Output the (x, y) coordinate of the center of the cell containing the given text.  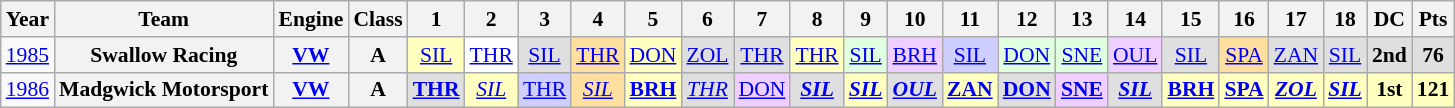
3 (544, 19)
2 (492, 19)
15 (1190, 19)
Year (28, 19)
16 (1244, 19)
121 (1434, 90)
7 (762, 19)
Swallow Racing (164, 55)
Class (378, 19)
1 (436, 19)
Team (164, 19)
10 (914, 19)
Pts (1434, 19)
6 (707, 19)
Engine (310, 19)
18 (1345, 19)
14 (1135, 19)
4 (598, 19)
1st (1390, 90)
76 (1434, 55)
8 (816, 19)
13 (1082, 19)
12 (1027, 19)
Madgwick Motorsport (164, 90)
9 (866, 19)
1985 (28, 55)
DC (1390, 19)
17 (1296, 19)
1986 (28, 90)
2nd (1390, 55)
5 (654, 19)
11 (970, 19)
